Determine the [x, y] coordinate at the center of the cell enclosing the given text.  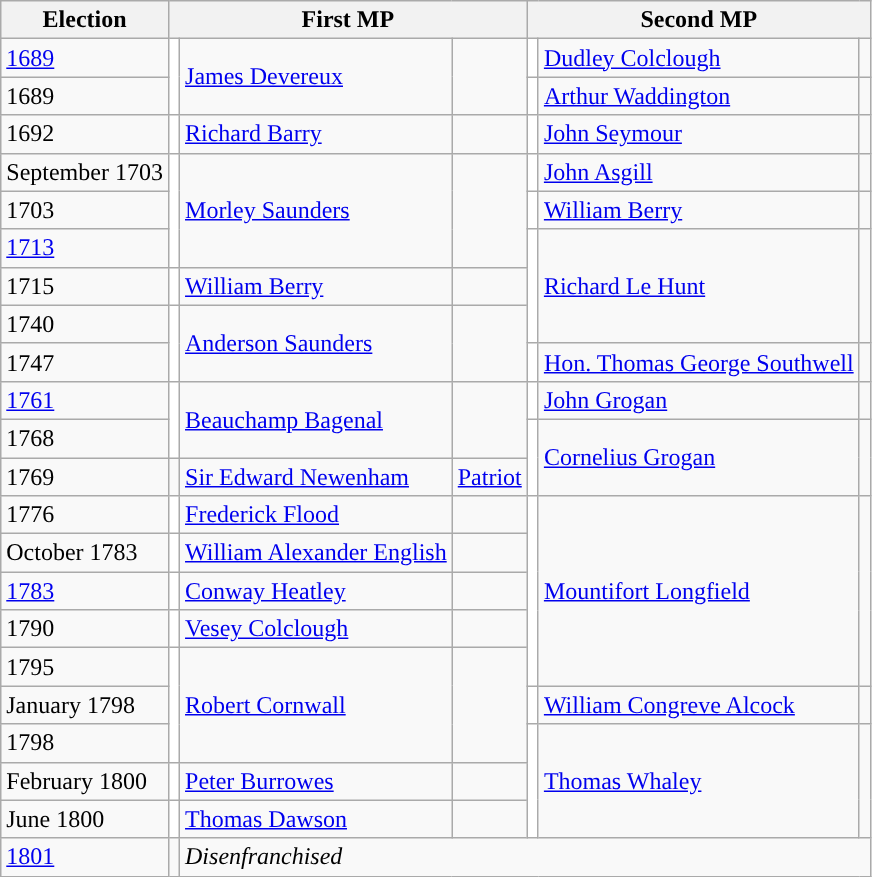
William Alexander English [316, 553]
Frederick Flood [316, 515]
1715 [85, 286]
1761 [85, 400]
Mountifort Longfield [698, 591]
June 1800 [85, 819]
1801 [85, 857]
Disenfranchised [526, 857]
1740 [85, 324]
Conway Heatley [316, 591]
1795 [85, 667]
Richard Barry [316, 134]
1798 [85, 743]
1768 [85, 438]
January 1798 [85, 705]
Cornelius Grogan [698, 457]
William Congreve Alcock [698, 705]
John Seymour [698, 134]
Morley Saunders [316, 210]
Peter Burrowes [316, 781]
Robert Cornwall [316, 705]
Thomas Whaley [698, 781]
1783 [85, 591]
1747 [85, 362]
John Grogan [698, 400]
1790 [85, 629]
Hon. Thomas George Southwell [698, 362]
James Devereux [316, 77]
Vesey Colclough [316, 629]
October 1783 [85, 553]
1713 [85, 248]
Election [85, 20]
1776 [85, 515]
Patriot [490, 477]
September 1703 [85, 172]
1703 [85, 210]
Beauchamp Bagenal [316, 419]
Richard Le Hunt [698, 286]
Second MP [698, 20]
Sir Edward Newenham [316, 477]
Thomas Dawson [316, 819]
February 1800 [85, 781]
First MP [348, 20]
Anderson Saunders [316, 343]
Dudley Colclough [698, 58]
Arthur Waddington [698, 96]
John Asgill [698, 172]
1692 [85, 134]
1769 [85, 477]
